Identify which cell holds the provided text, then report its (x, y) central coordinate. 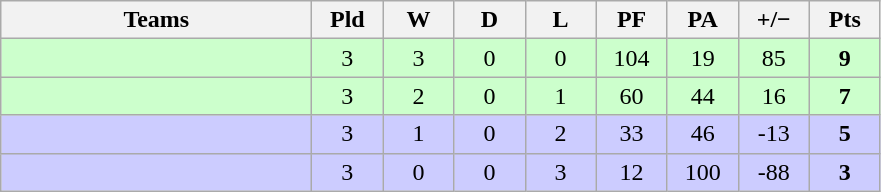
D (490, 20)
Pld (348, 20)
60 (632, 96)
Pts (844, 20)
100 (702, 172)
9 (844, 58)
85 (774, 58)
7 (844, 96)
46 (702, 134)
Teams (156, 20)
L (560, 20)
-88 (774, 172)
W (418, 20)
104 (632, 58)
-13 (774, 134)
44 (702, 96)
PA (702, 20)
PF (632, 20)
5 (844, 134)
12 (632, 172)
19 (702, 58)
+/− (774, 20)
33 (632, 134)
16 (774, 96)
